Find where the given text appears and provide that cell's center as (X, Y) coordinate. 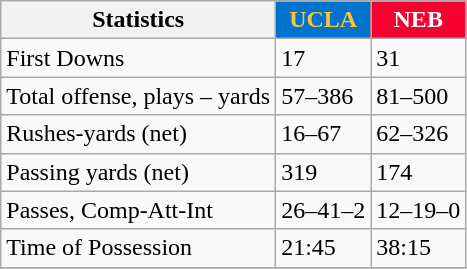
57–386 (324, 96)
Rushes-yards (net) (138, 134)
Total offense, plays – yards (138, 96)
31 (418, 58)
38:15 (418, 248)
62–326 (418, 134)
Statistics (138, 20)
Time of Possession (138, 248)
319 (324, 172)
16–67 (324, 134)
174 (418, 172)
First Downs (138, 58)
Passes, Comp-Att-Int (138, 210)
81–500 (418, 96)
21:45 (324, 248)
26–41–2 (324, 210)
UCLA (324, 20)
NEB (418, 20)
17 (324, 58)
Passing yards (net) (138, 172)
12–19–0 (418, 210)
